Capture the cell that displays the provided text and extract its (x, y) central coordinate. 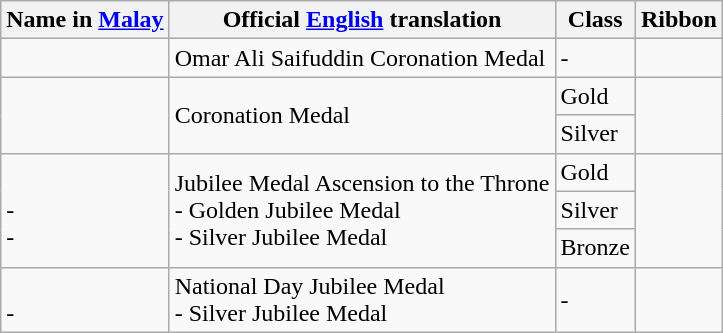
Omar Ali Saifuddin Coronation Medal (362, 58)
National Day Jubilee Medal- Silver Jubilee Medal (362, 300)
- - (85, 210)
Class (595, 20)
Coronation Medal (362, 115)
Jubilee Medal Ascension to the Throne- Golden Jubilee Medal- Silver Jubilee Medal (362, 210)
Official English translation (362, 20)
Name in Malay (85, 20)
Bronze (595, 248)
Ribbon (678, 20)
